Capture the cell that displays the provided text and extract its [X, Y] central coordinate. 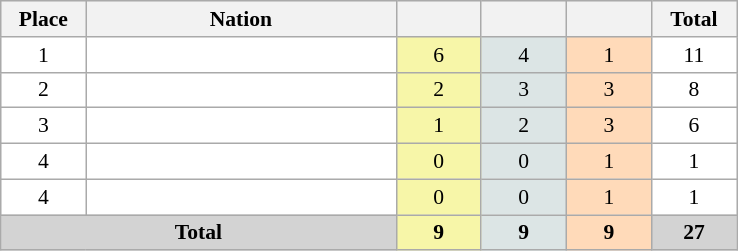
8 [694, 90]
Place [44, 19]
Nation [241, 19]
11 [694, 55]
27 [694, 233]
